Extract the (x, y) coordinate from the center of the cell holding the provided text.  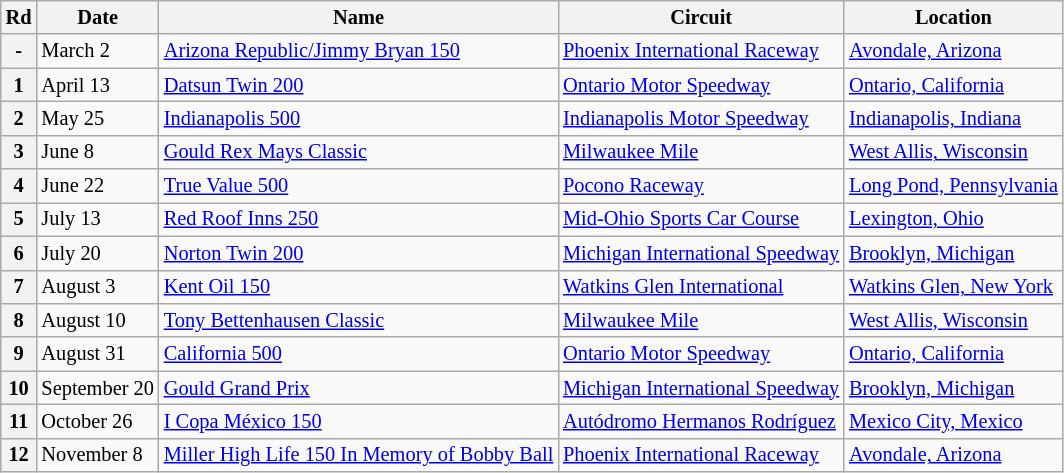
10 (19, 388)
3 (19, 152)
July 20 (97, 253)
Norton Twin 200 (358, 253)
June 8 (97, 152)
9 (19, 354)
7 (19, 287)
April 13 (97, 85)
8 (19, 320)
May 25 (97, 118)
Circuit (701, 17)
Lexington, Ohio (954, 219)
Watkins Glen, New York (954, 287)
July 13 (97, 219)
- (19, 51)
Arizona Republic/Jimmy Bryan 150 (358, 51)
1 (19, 85)
Miller High Life 150 In Memory of Bobby Ball (358, 455)
Long Pond, Pennsylvania (954, 186)
Indianapolis, Indiana (954, 118)
August 10 (97, 320)
March 2 (97, 51)
August 31 (97, 354)
2 (19, 118)
True Value 500 (358, 186)
June 22 (97, 186)
Date (97, 17)
Datsun Twin 200 (358, 85)
August 3 (97, 287)
11 (19, 421)
I Copa México 150 (358, 421)
California 500 (358, 354)
6 (19, 253)
Autódromo Hermanos Rodríguez (701, 421)
Location (954, 17)
Gould Grand Prix (358, 388)
Mexico City, Mexico (954, 421)
4 (19, 186)
5 (19, 219)
12 (19, 455)
October 26 (97, 421)
Watkins Glen International (701, 287)
Pocono Raceway (701, 186)
Indianapolis Motor Speedway (701, 118)
Indianapolis 500 (358, 118)
Red Roof Inns 250 (358, 219)
Gould Rex Mays Classic (358, 152)
Name (358, 17)
Mid-Ohio Sports Car Course (701, 219)
Tony Bettenhausen Classic (358, 320)
Rd (19, 17)
Kent Oil 150 (358, 287)
September 20 (97, 388)
November 8 (97, 455)
